Provide the (X, Y) coordinate of the cell's center where the given text is located.  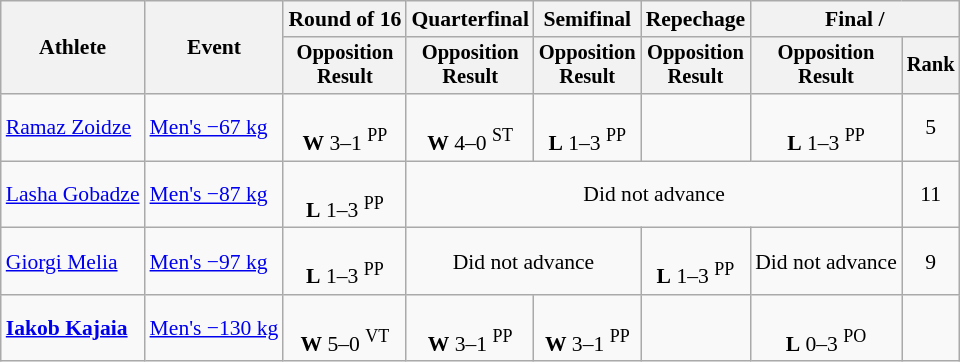
Men's −87 kg (214, 194)
Rank (931, 66)
5 (931, 128)
Giorgi Melia (73, 262)
Athlete (73, 48)
Ramaz Zoidze (73, 128)
Repechage (696, 19)
Semifinal (588, 19)
L 0–3 PO (826, 328)
Quarterfinal (470, 19)
Lasha Gobadze (73, 194)
W 4–0 ST (470, 128)
Event (214, 48)
9 (931, 262)
Men's −130 kg (214, 328)
Men's −97 kg (214, 262)
Men's −67 kg (214, 128)
W 5–0 VT (344, 328)
Iakob Kajaia (73, 328)
Final / (854, 19)
Round of 16 (344, 19)
11 (931, 194)
